Pinpoint the cell where the given text exists, returning its [x, y] midpoint coordinate. 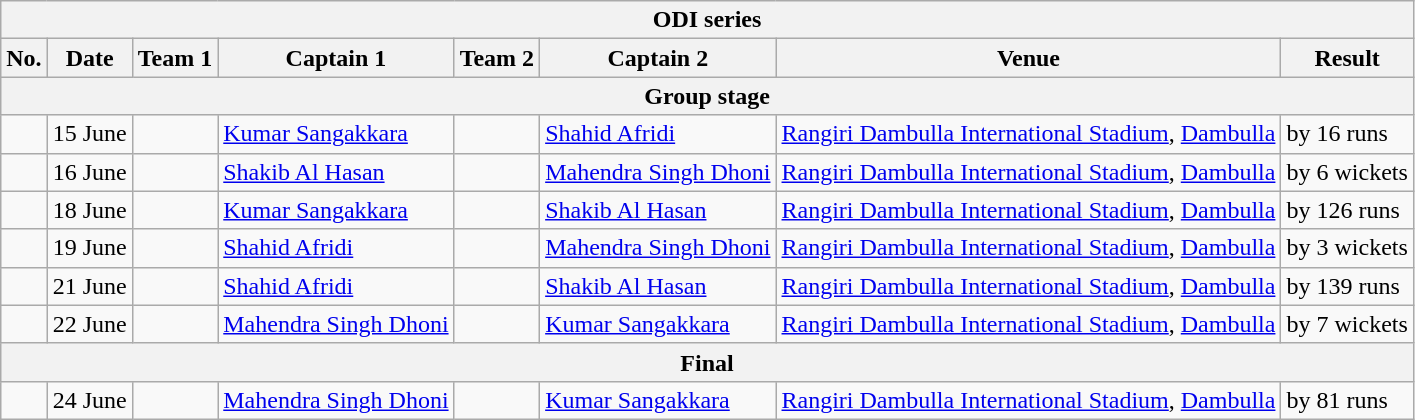
16 June [90, 172]
Captain 2 [658, 58]
Result [1347, 58]
24 June [90, 400]
Venue [1028, 58]
by 6 wickets [1347, 172]
ODI series [708, 20]
Date [90, 58]
Group stage [708, 96]
by 139 runs [1347, 286]
15 June [90, 134]
by 7 wickets [1347, 324]
Final [708, 362]
by 81 runs [1347, 400]
22 June [90, 324]
Team 1 [175, 58]
19 June [90, 248]
No. [24, 58]
by 3 wickets [1347, 248]
Team 2 [497, 58]
by 126 runs [1347, 210]
18 June [90, 210]
by 16 runs [1347, 134]
Captain 1 [336, 58]
21 June [90, 286]
